Capture the cell that displays the provided text and extract its (X, Y) central coordinate. 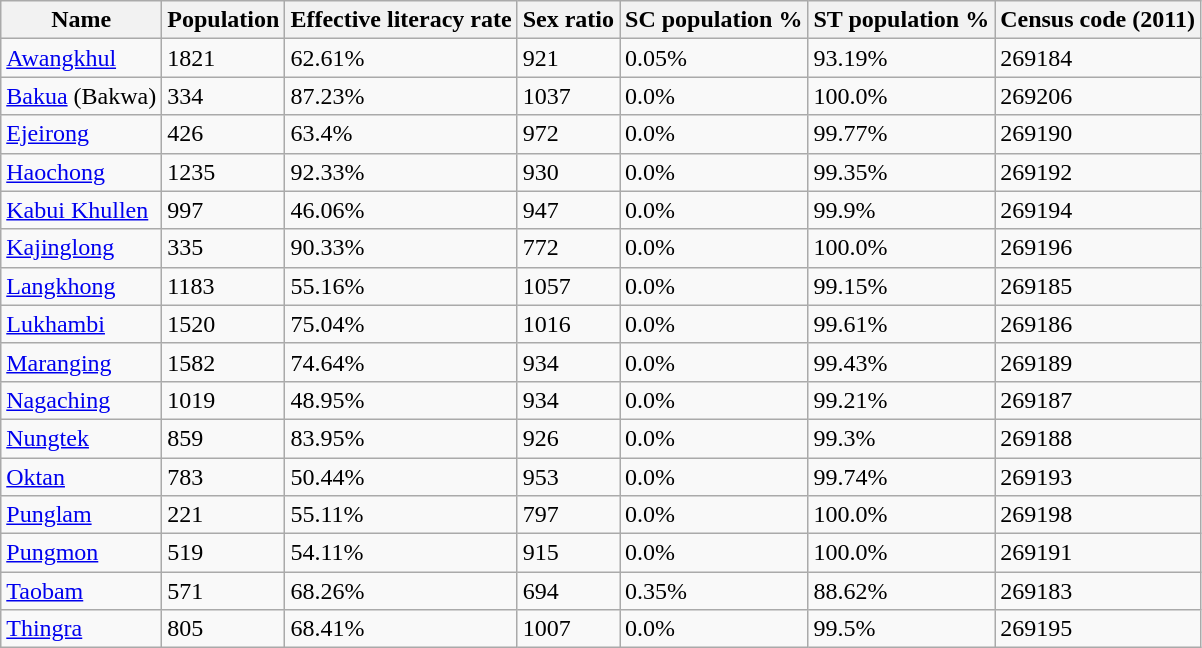
Punglam (82, 515)
334 (224, 96)
694 (568, 591)
269189 (1098, 362)
99.77% (902, 134)
Name (82, 20)
87.23% (401, 96)
269192 (1098, 172)
805 (224, 629)
Sex ratio (568, 20)
99.9% (902, 210)
Census code (2011) (1098, 20)
Bakua (Bakwa) (82, 96)
90.33% (401, 248)
926 (568, 438)
269195 (1098, 629)
SC population % (714, 20)
74.64% (401, 362)
93.19% (902, 58)
Haochong (82, 172)
571 (224, 591)
Oktan (82, 477)
Awangkhul (82, 58)
83.95% (401, 438)
63.4% (401, 134)
426 (224, 134)
92.33% (401, 172)
99.43% (902, 362)
1183 (224, 286)
Langkhong (82, 286)
1007 (568, 629)
Population (224, 20)
68.41% (401, 629)
335 (224, 248)
46.06% (401, 210)
99.35% (902, 172)
953 (568, 477)
269198 (1098, 515)
1037 (568, 96)
99.15% (902, 286)
1821 (224, 58)
Ejeirong (82, 134)
54.11% (401, 553)
Maranging (82, 362)
859 (224, 438)
783 (224, 477)
Thingra (82, 629)
Lukhambi (82, 324)
269188 (1098, 438)
55.16% (401, 286)
947 (568, 210)
997 (224, 210)
99.74% (902, 477)
68.26% (401, 591)
221 (224, 515)
Taobam (82, 591)
797 (568, 515)
269206 (1098, 96)
99.21% (902, 400)
Kajinglong (82, 248)
915 (568, 553)
269193 (1098, 477)
1019 (224, 400)
269190 (1098, 134)
269187 (1098, 400)
0.05% (714, 58)
55.11% (401, 515)
48.95% (401, 400)
Nungtek (82, 438)
Nagaching (82, 400)
Pungmon (82, 553)
99.61% (902, 324)
972 (568, 134)
1057 (568, 286)
269186 (1098, 324)
519 (224, 553)
ST population % (902, 20)
50.44% (401, 477)
772 (568, 248)
0.35% (714, 591)
269194 (1098, 210)
1235 (224, 172)
1520 (224, 324)
88.62% (902, 591)
75.04% (401, 324)
Kabui Khullen (82, 210)
269185 (1098, 286)
62.61% (401, 58)
269184 (1098, 58)
269183 (1098, 591)
1582 (224, 362)
1016 (568, 324)
930 (568, 172)
921 (568, 58)
99.3% (902, 438)
Effective literacy rate (401, 20)
269191 (1098, 553)
269196 (1098, 248)
99.5% (902, 629)
